Return (x, y) of the center of cell containing provided text 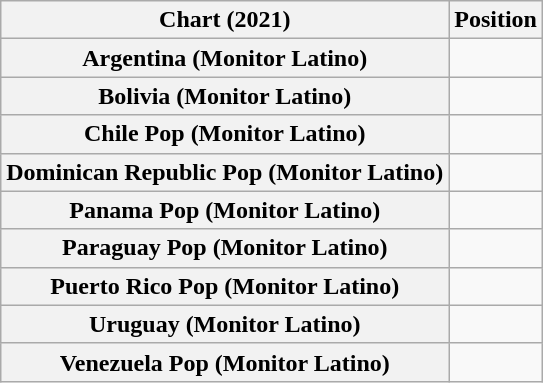
Position (496, 20)
Chart (2021) (225, 20)
Paraguay Pop (Monitor Latino) (225, 248)
Argentina (Monitor Latino) (225, 58)
Uruguay (Monitor Latino) (225, 324)
Puerto Rico Pop (Monitor Latino) (225, 286)
Bolivia (Monitor Latino) (225, 96)
Chile Pop (Monitor Latino) (225, 134)
Venezuela Pop (Monitor Latino) (225, 362)
Panama Pop (Monitor Latino) (225, 210)
Dominican Republic Pop (Monitor Latino) (225, 172)
